Pinpoint the cell where the given text exists, returning its [X, Y] midpoint coordinate. 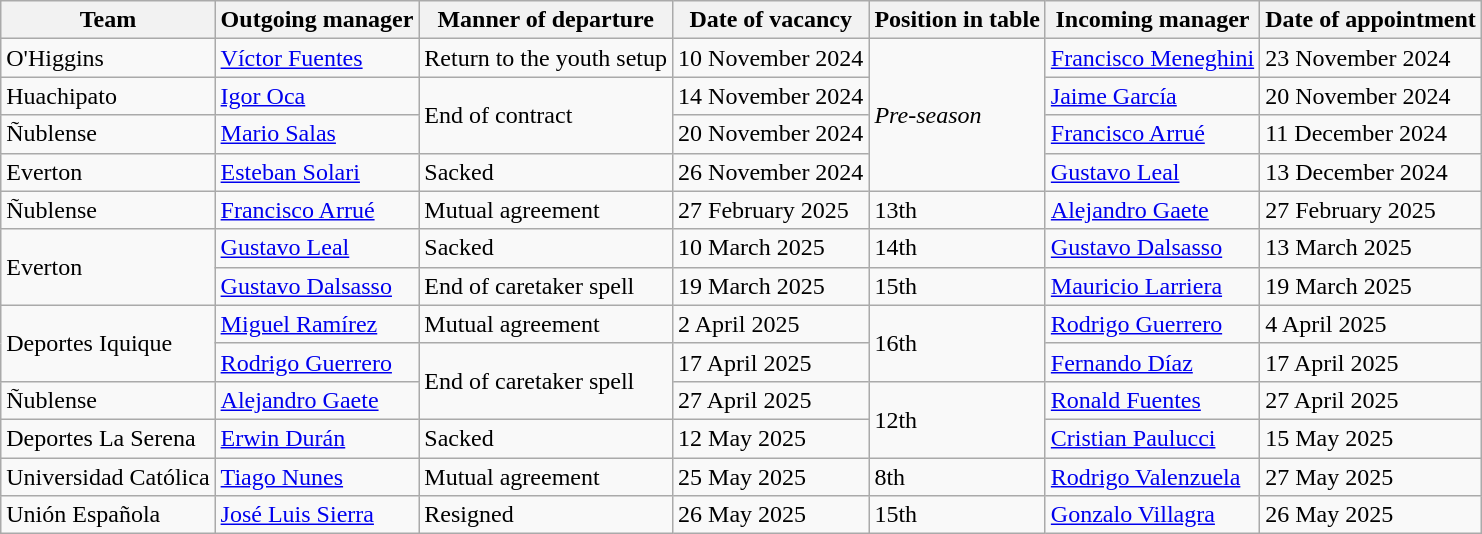
End of contract [546, 115]
Universidad Católica [108, 477]
Team [108, 20]
Return to the youth setup [546, 58]
12th [957, 419]
13 December 2024 [1371, 172]
Erwin Durán [317, 438]
Esteban Solari [317, 172]
Deportes La Serena [108, 438]
15 May 2025 [1371, 438]
Jaime García [1152, 96]
Date of vacancy [771, 20]
Cristian Paulucci [1152, 438]
13th [957, 210]
Resigned [546, 515]
26 November 2024 [771, 172]
Mauricio Larriera [1152, 286]
Deportes Iquique [108, 343]
Huachipato [108, 96]
16th [957, 343]
Francisco Meneghini [1152, 58]
27 May 2025 [1371, 477]
Manner of departure [546, 20]
Ronald Fuentes [1152, 400]
Date of appointment [1371, 20]
Position in table [957, 20]
Igor Oca [317, 96]
12 May 2025 [771, 438]
Incoming manager [1152, 20]
Unión Española [108, 515]
Fernando Díaz [1152, 362]
13 March 2025 [1371, 248]
Mario Salas [317, 134]
Gonzalo Villagra [1152, 515]
25 May 2025 [771, 477]
O'Higgins [108, 58]
Víctor Fuentes [317, 58]
10 March 2025 [771, 248]
Miguel Ramírez [317, 324]
23 November 2024 [1371, 58]
11 December 2024 [1371, 134]
Tiago Nunes [317, 477]
Pre-season [957, 115]
José Luis Sierra [317, 515]
10 November 2024 [771, 58]
8th [957, 477]
2 April 2025 [771, 324]
Rodrigo Valenzuela [1152, 477]
4 April 2025 [1371, 324]
14th [957, 248]
14 November 2024 [771, 96]
Outgoing manager [317, 20]
